Search for the cell housing the specified text and yield its (X, Y) center coordinate. 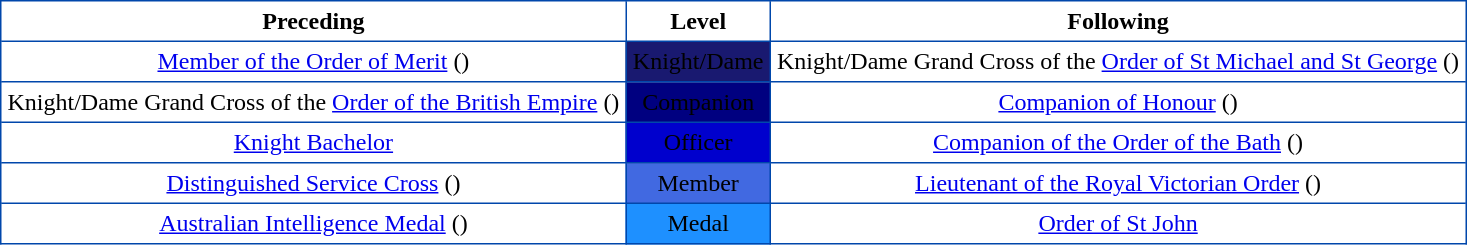
Medal (698, 223)
Officer (698, 142)
Preceding (314, 21)
Australian Intelligence Medal () (314, 223)
Member of the Order of Merit () (314, 61)
Knight/Dame Grand Cross of the Order of the British Empire () (314, 102)
Companion of the Order of the Bath () (1118, 142)
Knight/Dame (698, 61)
Companion (698, 102)
Companion of Honour () (1118, 102)
Member (698, 183)
Knight/Dame Grand Cross of the Order of St Michael and St George () (1118, 61)
Lieutenant of the Royal Victorian Order () (1118, 183)
Following (1118, 21)
Order of St John (1118, 223)
Distinguished Service Cross () (314, 183)
Level (698, 21)
Knight Bachelor (314, 142)
